Capture the cell that displays the provided text and extract its [x, y] central coordinate. 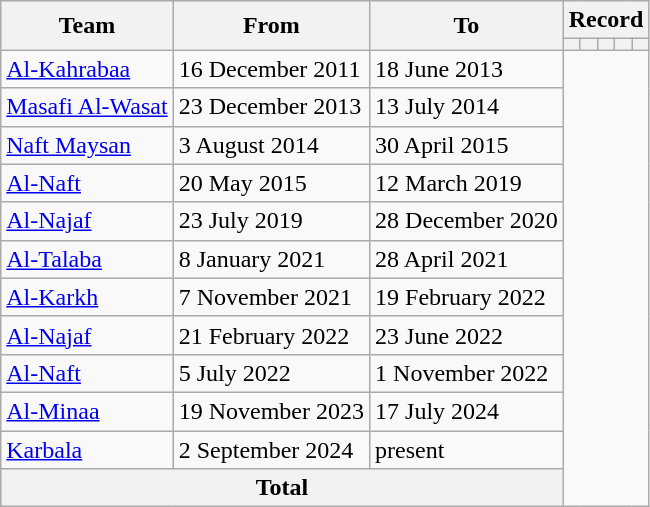
Al-Kahrabaa [87, 69]
12 March 2019 [467, 183]
28 December 2020 [467, 221]
Al-Talaba [87, 259]
2 September 2024 [271, 449]
13 July 2014 [467, 107]
20 May 2015 [271, 183]
present [467, 449]
Masafi Al-Wasat [87, 107]
3 August 2014 [271, 145]
17 July 2024 [467, 411]
From [271, 26]
28 April 2021 [467, 259]
1 November 2022 [467, 373]
23 December 2013 [271, 107]
To [467, 26]
18 June 2013 [467, 69]
Total [282, 488]
Karbala [87, 449]
8 January 2021 [271, 259]
30 April 2015 [467, 145]
19 February 2022 [467, 297]
21 February 2022 [271, 335]
19 November 2023 [271, 411]
16 December 2011 [271, 69]
Record [606, 20]
23 June 2022 [467, 335]
7 November 2021 [271, 297]
5 July 2022 [271, 373]
Al-Minaa [87, 411]
Team [87, 26]
Naft Maysan [87, 145]
23 July 2019 [271, 221]
Al-Karkh [87, 297]
